From the cell containing the given text, extract its center point as [X, Y] coordinate. 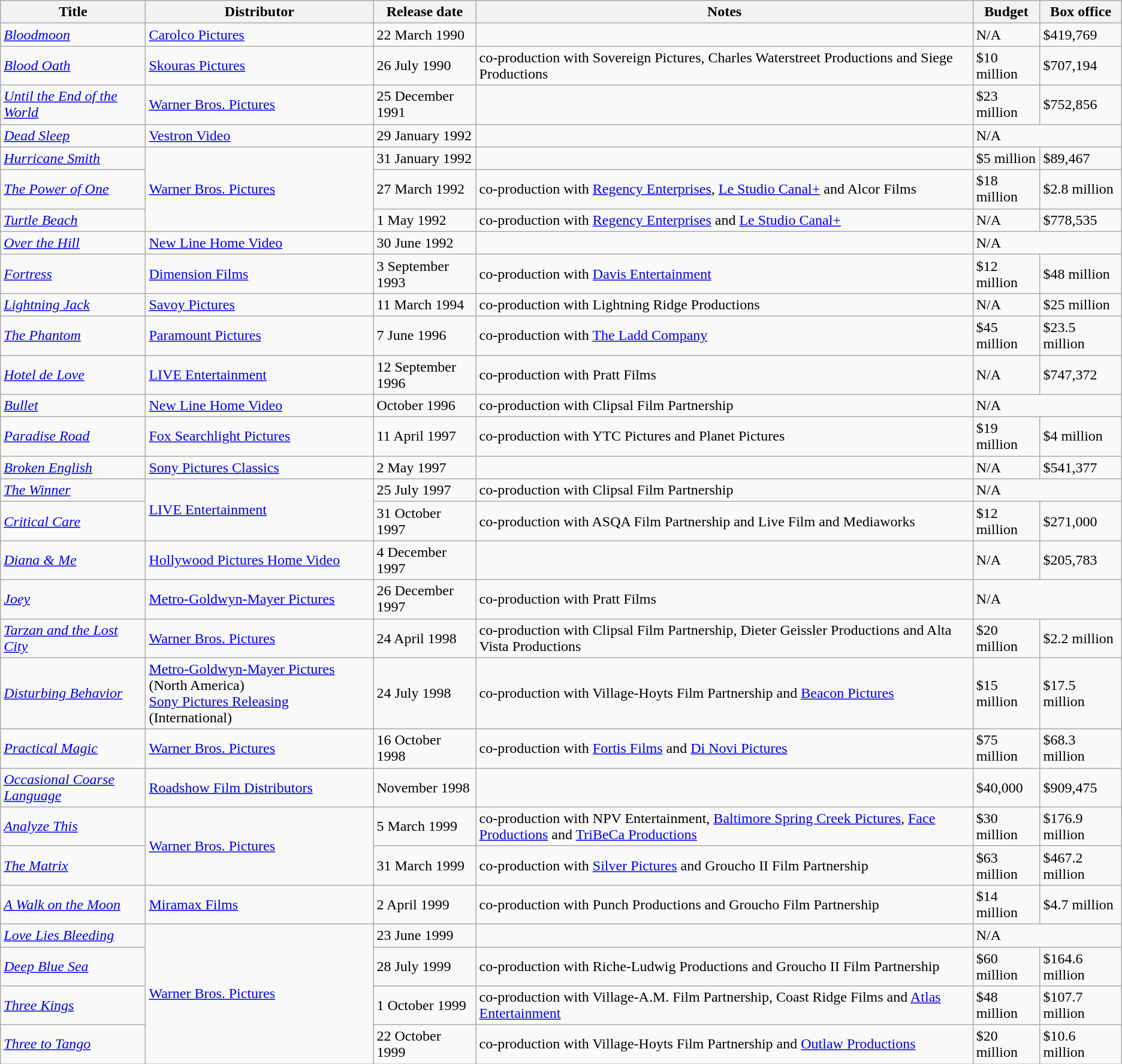
25 July 1997 [424, 490]
co-production with ASQA Film Partnership and Live Film and Mediaworks [724, 522]
30 June 1992 [424, 243]
Dimension Films [260, 273]
22 October 1999 [424, 1044]
$30 million [1006, 826]
Disturbing Behavior [73, 693]
Fox Searchlight Pictures [260, 436]
$68.3 million [1081, 748]
3 September 1993 [424, 273]
$164.6 million [1081, 966]
22 March 1990 [424, 35]
$15 million [1006, 693]
31 October 1997 [424, 522]
$778,535 [1081, 220]
11 April 1997 [424, 436]
co-production with Lightning Ridge Productions [724, 305]
Occasional Coarse Language [73, 788]
$14 million [1006, 904]
$17.5 million [1081, 693]
5 March 1999 [424, 826]
Joey [73, 599]
Tarzan and the Lost City [73, 638]
Diana & Me [73, 560]
28 July 1999 [424, 966]
Until the End of the World [73, 104]
Hollywood Pictures Home Video [260, 560]
$45 million [1006, 336]
Notes [724, 12]
Blood Oath [73, 66]
Savoy Pictures [260, 305]
Bullet [73, 406]
1 May 1992 [424, 220]
26 July 1990 [424, 66]
Dead Sleep [73, 135]
$541,377 [1081, 468]
$19 million [1006, 436]
25 December 1991 [424, 104]
Box office [1081, 12]
Release date [424, 12]
$707,194 [1081, 66]
Practical Magic [73, 748]
$75 million [1006, 748]
$467.2 million [1081, 866]
$2.8 million [1081, 189]
co-production with YTC Pictures and Planet Pictures [724, 436]
$747,372 [1081, 374]
co-production with Village-A.M. Film Partnership, Coast Ridge Films and Atlas Entertainment [724, 1006]
$909,475 [1081, 788]
26 December 1997 [424, 599]
co-production with Regency Enterprises, Le Studio Canal+ and Alcor Films [724, 189]
11 March 1994 [424, 305]
$4 million [1081, 436]
Roadshow Film Distributors [260, 788]
$18 million [1006, 189]
A Walk on the Moon [73, 904]
Three Kings [73, 1006]
$60 million [1006, 966]
October 1996 [424, 406]
Budget [1006, 12]
co-production with Davis Entertainment [724, 273]
Broken English [73, 468]
4 December 1997 [424, 560]
7 June 1996 [424, 336]
Distributor [260, 12]
co-production with The Ladd Company [724, 336]
co-production with NPV Entertainment, Baltimore Spring Creek Pictures, Face Productions and TriBeCa Productions [724, 826]
co-production with Riche-Ludwig Productions and Groucho II Film Partnership [724, 966]
$89,467 [1081, 158]
$23.5 million [1081, 336]
Hotel de Love [73, 374]
co-production with Sovereign Pictures, Charles Waterstreet Productions and Siege Productions [724, 66]
$176.9 million [1081, 826]
$2.2 million [1081, 638]
$419,769 [1081, 35]
$10 million [1006, 66]
$271,000 [1081, 522]
Love Lies Bleeding [73, 935]
$5 million [1006, 158]
Analyze This [73, 826]
co-production with Fortis Films and Di Novi Pictures [724, 748]
24 April 1998 [424, 638]
co-production with Clipsal Film Partnership, Dieter Geissler Productions and Alta Vista Productions [724, 638]
2 May 1997 [424, 468]
$10.6 million [1081, 1044]
27 March 1992 [424, 189]
$63 million [1006, 866]
Fortress [73, 273]
Vestron Video [260, 135]
Metro-Goldwyn-Mayer Pictures (North America)Sony Pictures Releasing (International) [260, 693]
$752,856 [1081, 104]
Three to Tango [73, 1044]
Paramount Pictures [260, 336]
2 April 1999 [424, 904]
31 March 1999 [424, 866]
The Matrix [73, 866]
Title [73, 12]
Lightning Jack [73, 305]
co-production with Regency Enterprises and Le Studio Canal+ [724, 220]
The Phantom [73, 336]
Hurricane Smith [73, 158]
$4.7 million [1081, 904]
Skouras Pictures [260, 66]
Paradise Road [73, 436]
Critical Care [73, 522]
co-production with Punch Productions and Groucho Film Partnership [724, 904]
Miramax Films [260, 904]
$25 million [1081, 305]
Deep Blue Sea [73, 966]
12 September 1996 [424, 374]
The Power of One [73, 189]
The Winner [73, 490]
$23 million [1006, 104]
co-production with Village-Hoyts Film Partnership and Outlaw Productions [724, 1044]
Bloodmoon [73, 35]
co-production with Silver Pictures and Groucho II Film Partnership [724, 866]
16 October 1998 [424, 748]
29 January 1992 [424, 135]
co-production with Village-Hoyts Film Partnership and Beacon Pictures [724, 693]
24 July 1998 [424, 693]
$107.7 million [1081, 1006]
$40,000 [1006, 788]
Over the Hill [73, 243]
Sony Pictures Classics [260, 468]
$205,783 [1081, 560]
November 1998 [424, 788]
Carolco Pictures [260, 35]
Metro-Goldwyn-Mayer Pictures [260, 599]
31 January 1992 [424, 158]
23 June 1999 [424, 935]
1 October 1999 [424, 1006]
Turtle Beach [73, 220]
